Locate the cell with the specified text and output its (X, Y) center coordinate. 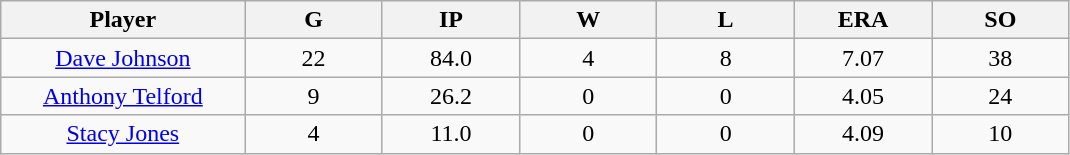
22 (314, 58)
38 (1000, 58)
8 (726, 58)
11.0 (450, 134)
4.05 (862, 96)
Stacy Jones (123, 134)
Anthony Telford (123, 96)
Player (123, 20)
10 (1000, 134)
84.0 (450, 58)
SO (1000, 20)
24 (1000, 96)
7.07 (862, 58)
IP (450, 20)
G (314, 20)
9 (314, 96)
4.09 (862, 134)
26.2 (450, 96)
L (726, 20)
W (588, 20)
Dave Johnson (123, 58)
ERA (862, 20)
